Identify which cell holds the provided text, then report its [X, Y] central coordinate. 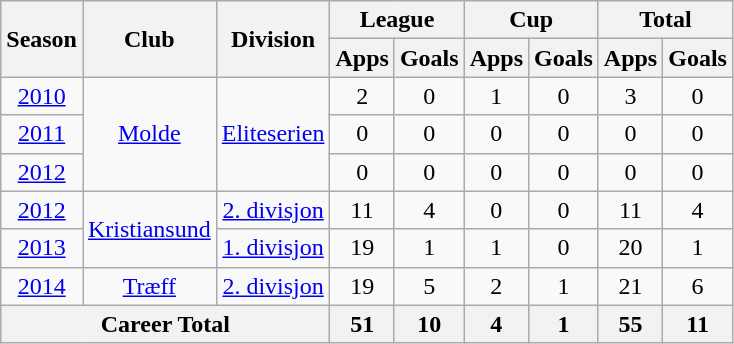
Eliteserien [273, 134]
League [397, 20]
21 [630, 286]
51 [362, 324]
3 [630, 96]
2010 [42, 96]
Kristiansund [149, 229]
Division [273, 39]
Club [149, 39]
1. divisjon [273, 248]
2014 [42, 286]
Cup [531, 20]
Season [42, 39]
Career Total [166, 324]
Total [665, 20]
Træff [149, 286]
2011 [42, 134]
Molde [149, 134]
2013 [42, 248]
55 [630, 324]
20 [630, 248]
5 [429, 286]
10 [429, 324]
6 [698, 286]
